Return (X, Y) of the center of cell containing provided text 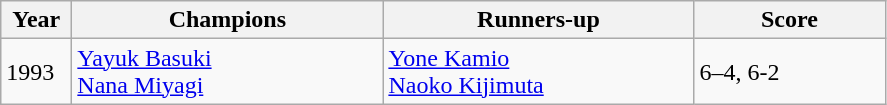
Yayuk Basuki Nana Miyagi (228, 72)
Yone Kamio Naoko Kijimuta (538, 72)
Champions (228, 20)
Year (36, 20)
1993 (36, 72)
6–4, 6-2 (790, 72)
Runners-up (538, 20)
Score (790, 20)
